Return (X, Y) of the center of cell containing provided text 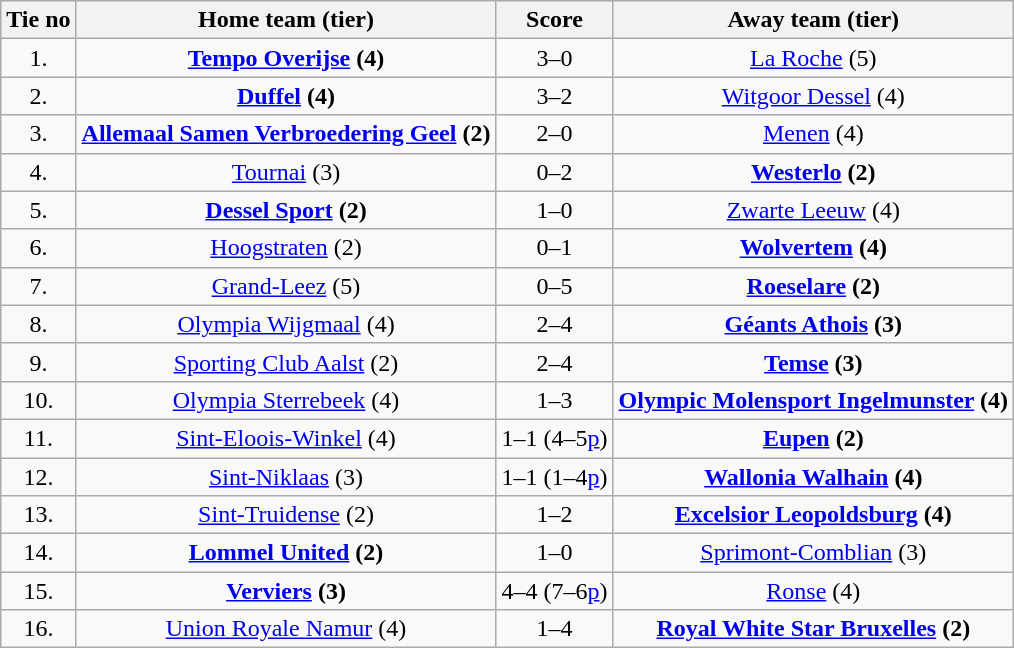
Wallonia Walhain (4) (814, 477)
Excelsior Leopoldsburg (4) (814, 515)
Duffel (4) (286, 96)
12. (38, 477)
Sporting Club Aalst (2) (286, 362)
Tempo Overijse (4) (286, 58)
Temse (3) (814, 362)
8. (38, 324)
Away team (tier) (814, 20)
Eupen (2) (814, 438)
Tie no (38, 20)
Union Royale Namur (4) (286, 629)
15. (38, 591)
5. (38, 210)
1–3 (554, 400)
3. (38, 134)
16. (38, 629)
Allemaal Samen Verbroedering Geel (2) (286, 134)
Menen (4) (814, 134)
0–5 (554, 286)
Hoogstraten (2) (286, 248)
Sint-Niklaas (3) (286, 477)
Score (554, 20)
Grand-Leez (5) (286, 286)
Olympia Wijgmaal (4) (286, 324)
7. (38, 286)
Roeselare (2) (814, 286)
Zwarte Leeuw (4) (814, 210)
Olympic Molensport Ingelmunster (4) (814, 400)
3–2 (554, 96)
2–0 (554, 134)
Royal White Star Bruxelles (2) (814, 629)
6. (38, 248)
Sint-Eloois-Winkel (4) (286, 438)
3–0 (554, 58)
Westerlo (2) (814, 172)
Sprimont-Comblian (3) (814, 553)
La Roche (5) (814, 58)
Verviers (3) (286, 591)
Dessel Sport (2) (286, 210)
4–4 (7–6p) (554, 591)
1. (38, 58)
11. (38, 438)
0–2 (554, 172)
0–1 (554, 248)
4. (38, 172)
Witgoor Dessel (4) (814, 96)
10. (38, 400)
Ronse (4) (814, 591)
Tournai (3) (286, 172)
2. (38, 96)
1–4 (554, 629)
13. (38, 515)
Home team (tier) (286, 20)
Wolvertem (4) (814, 248)
Lommel United (2) (286, 553)
Géants Athois (3) (814, 324)
1–2 (554, 515)
Sint-Truidense (2) (286, 515)
1–1 (4–5p) (554, 438)
9. (38, 362)
Olympia Sterrebeek (4) (286, 400)
1–1 (1–4p) (554, 477)
14. (38, 553)
